Search for the cell housing the specified text and yield its (X, Y) center coordinate. 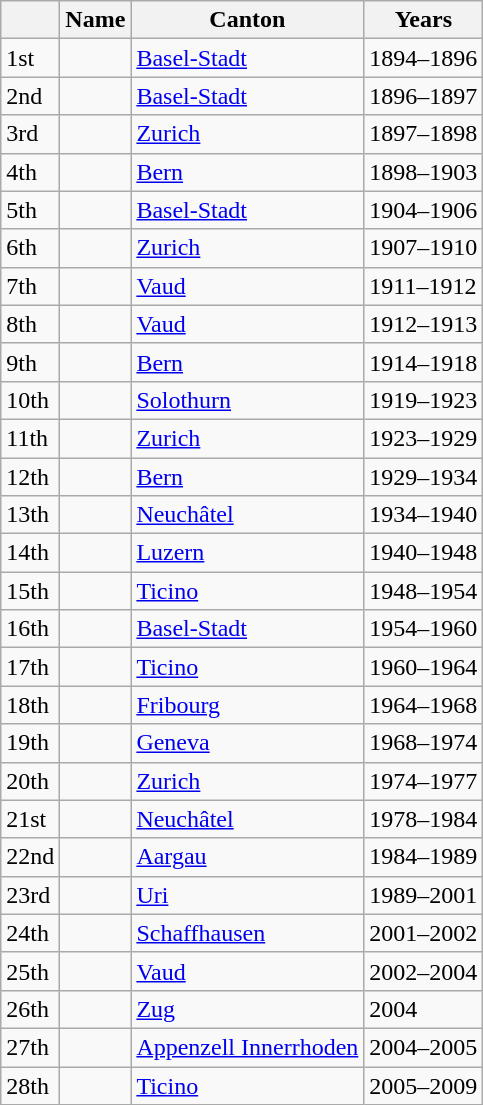
9th (30, 362)
2001–2002 (424, 933)
23rd (30, 895)
1919–1923 (424, 400)
1948–1954 (424, 591)
1923–1929 (424, 438)
1911–1912 (424, 286)
19th (30, 743)
14th (30, 553)
10th (30, 400)
1896–1897 (424, 96)
Zug (248, 1009)
16th (30, 629)
Schaffhausen (248, 933)
1960–1964 (424, 667)
2nd (30, 96)
1914–1918 (424, 362)
22nd (30, 857)
Aargau (248, 857)
20th (30, 781)
Appenzell Innerrhoden (248, 1047)
1929–1934 (424, 477)
Uri (248, 895)
1898–1903 (424, 172)
Geneva (248, 743)
1904–1906 (424, 210)
11th (30, 438)
12th (30, 477)
Canton (248, 20)
Name (96, 20)
6th (30, 248)
1940–1948 (424, 553)
Luzern (248, 553)
1989–2001 (424, 895)
17th (30, 667)
1934–1940 (424, 515)
27th (30, 1047)
15th (30, 591)
18th (30, 705)
8th (30, 324)
1897–1898 (424, 134)
1974–1977 (424, 781)
28th (30, 1085)
1894–1896 (424, 58)
24th (30, 933)
3rd (30, 134)
Solothurn (248, 400)
1907–1910 (424, 248)
1st (30, 58)
25th (30, 971)
5th (30, 210)
13th (30, 515)
1954–1960 (424, 629)
7th (30, 286)
2005–2009 (424, 1085)
1964–1968 (424, 705)
21st (30, 819)
1912–1913 (424, 324)
2002–2004 (424, 971)
26th (30, 1009)
4th (30, 172)
1968–1974 (424, 743)
1978–1984 (424, 819)
Fribourg (248, 705)
2004 (424, 1009)
1984–1989 (424, 857)
Years (424, 20)
2004–2005 (424, 1047)
